Capture the cell that displays the provided text and extract its (x, y) central coordinate. 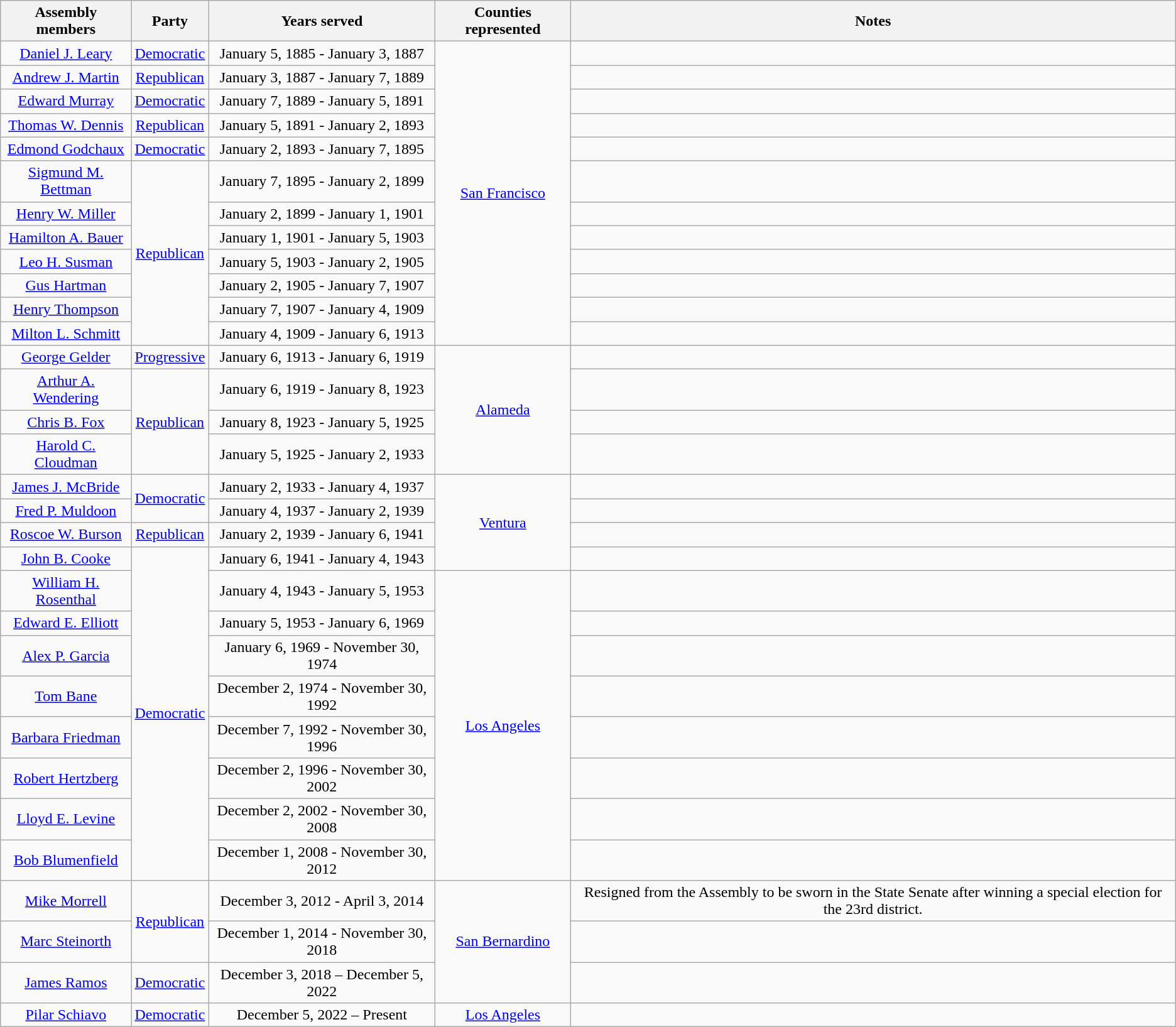
January 2, 1905 - January 7, 1907 (322, 285)
Henry W. Miller (66, 214)
January 2, 1933 - January 4, 1937 (322, 487)
Arthur A. Wendering (66, 389)
Lloyd E. Levine (66, 819)
January 6, 1913 - January 6, 1919 (322, 357)
Sigmund M. Bettman (66, 181)
Marc Steinorth (66, 942)
Daniel J. Leary (66, 53)
December 1, 2008 - November 30, 2012 (322, 859)
December 7, 1992 - November 30, 1996 (322, 737)
Henry Thompson (66, 309)
December 2, 2002 - November 30, 2008 (322, 819)
Gus Hartman (66, 285)
Resigned from the Assembly to be sworn in the State Senate after winning a special election for the 23rd district. (873, 901)
Roscoe W. Burson (66, 535)
Thomas W. Dennis (66, 125)
Notes (873, 21)
Leo H. Susman (66, 261)
Bob Blumenfield (66, 859)
John B. Cooke (66, 558)
Party (170, 21)
January 6, 1969 - November 30, 1974 (322, 656)
January 7, 1907 - January 4, 1909 (322, 309)
Harold C. Cloudman (66, 455)
January 5, 1891 - January 2, 1893 (322, 125)
January 7, 1889 - January 5, 1891 (322, 101)
James Ramos (66, 982)
Barbara Friedman (66, 737)
December 5, 2022 – Present (322, 1015)
December 1, 2014 - November 30, 2018 (322, 942)
January 4, 1909 - January 6, 1913 (322, 334)
Milton L. Schmitt (66, 334)
January 7, 1895 - January 2, 1899 (322, 181)
Counties represented (503, 21)
December 2, 1974 - November 30, 1992 (322, 696)
Progressive (170, 357)
January 8, 1923 - January 5, 1925 (322, 422)
Mike Morrell (66, 901)
December 3, 2012 - April 3, 2014 (322, 901)
Tom Bane (66, 696)
January 5, 1953 - January 6, 1969 (322, 623)
January 4, 1937 - January 2, 1939 (322, 511)
January 5, 1903 - January 2, 1905 (322, 261)
January 6, 1941 - January 4, 1943 (322, 558)
San Francisco (503, 193)
Assembly members (66, 21)
January 6, 1919 - January 8, 1923 (322, 389)
January 3, 1887 - January 7, 1889 (322, 77)
January 5, 1925 - January 2, 1933 (322, 455)
December 3, 2018 – December 5, 2022 (322, 982)
George Gelder (66, 357)
Alex P. Garcia (66, 656)
Edmond Godchaux (66, 149)
San Bernardino (503, 942)
Edward E. Elliott (66, 623)
Fred P. Muldoon (66, 511)
Ventura (503, 523)
January 2, 1893 - January 7, 1895 (322, 149)
January 4, 1943 - January 5, 1953 (322, 590)
Alameda (503, 410)
William H. Rosenthal (66, 590)
January 2, 1939 - January 6, 1941 (322, 535)
January 2, 1899 - January 1, 1901 (322, 214)
January 1, 1901 - January 5, 1903 (322, 237)
Hamilton A. Bauer (66, 237)
December 2, 1996 - November 30, 2002 (322, 778)
Chris B. Fox (66, 422)
January 5, 1885 - January 3, 1887 (322, 53)
James J. McBride (66, 487)
Years served (322, 21)
Pilar Schiavo (66, 1015)
Andrew J. Martin (66, 77)
Edward Murray (66, 101)
Robert Hertzberg (66, 778)
